For the text-containing cell, return its midpoint in [X, Y] coordinate format. 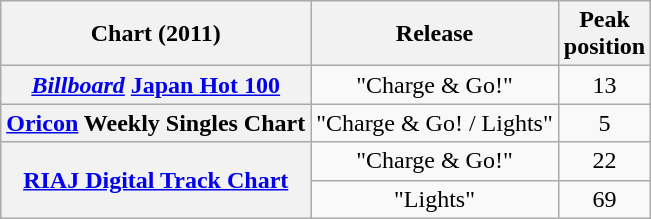
Billboard Japan Hot 100 [156, 85]
Oricon Weekly Singles Chart [156, 123]
5 [604, 123]
69 [604, 199]
22 [604, 161]
Peakposition [604, 34]
Chart (2011) [156, 34]
13 [604, 85]
RIAJ Digital Track Chart [156, 180]
Release [435, 34]
"Lights" [435, 199]
"Charge & Go! / Lights" [435, 123]
